Capture the cell that displays the provided text and extract its (X, Y) central coordinate. 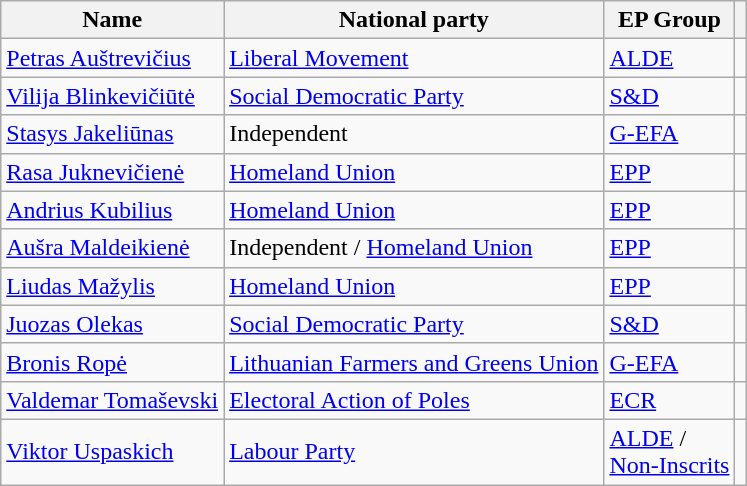
Independent / Homeland Union (414, 248)
Lithuanian Farmers and Greens Union (414, 362)
Bronis Ropė (112, 362)
Labour Party (414, 452)
Juozas Olekas (112, 324)
Stasys Jakeliūnas (112, 134)
Rasa Juknevičienė (112, 172)
EP Group (670, 20)
Aušra Maldeikienė (112, 248)
Valdemar Tomaševski (112, 400)
Vilija Blinkevičiūtė (112, 96)
Electoral Action of Poles (414, 400)
Viktor Uspaskich (112, 452)
Liudas Mažylis (112, 286)
National party (414, 20)
Andrius Kubilius (112, 210)
Independent (414, 134)
Name (112, 20)
ALDE (670, 58)
ALDE / Non-Inscrits (670, 452)
Petras Auštrevičius (112, 58)
Liberal Movement (414, 58)
ECR (670, 400)
